Capture the cell that displays the provided text and extract its (x, y) central coordinate. 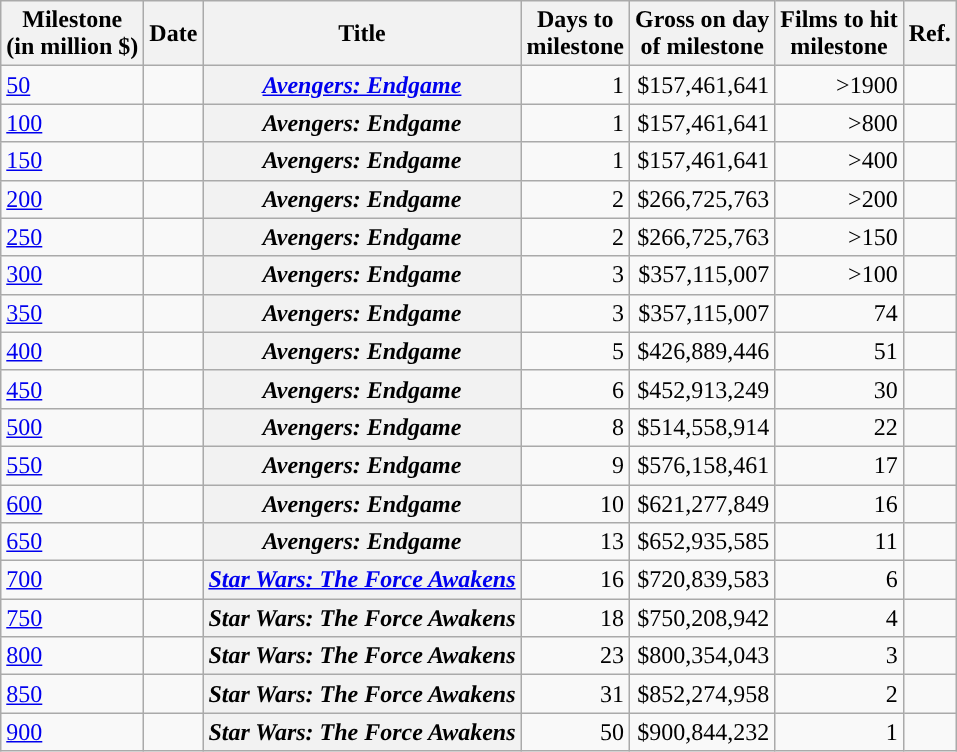
8 (575, 427)
11 (839, 542)
$621,277,849 (702, 503)
>400 (839, 161)
>800 (839, 123)
23 (575, 656)
Days to milestone (575, 34)
600 (72, 503)
>150 (839, 237)
200 (72, 199)
Gross on day of milestone (702, 34)
17 (839, 465)
18 (575, 618)
800 (72, 656)
900 (72, 732)
>200 (839, 199)
9 (575, 465)
$652,935,585 (702, 542)
10 (575, 503)
$852,274,958 (702, 694)
30 (839, 389)
Films to hit milestone (839, 34)
450 (72, 389)
$900,844,232 (702, 732)
22 (839, 427)
$426,889,446 (702, 351)
650 (72, 542)
51 (839, 351)
150 (72, 161)
$750,208,942 (702, 618)
Date (174, 34)
$800,354,043 (702, 656)
$452,913,249 (702, 389)
13 (575, 542)
400 (72, 351)
300 (72, 275)
250 (72, 237)
>1900 (839, 85)
750 (72, 618)
$576,158,461 (702, 465)
74 (839, 313)
350 (72, 313)
100 (72, 123)
>100 (839, 275)
850 (72, 694)
550 (72, 465)
31 (575, 694)
700 (72, 580)
Ref. (930, 34)
5 (575, 351)
Title (362, 34)
4 (839, 618)
$514,558,914 (702, 427)
Milestone (in million $) (72, 34)
$720,839,583 (702, 580)
500 (72, 427)
